Identify which cell holds the provided text, then report its [x, y] central coordinate. 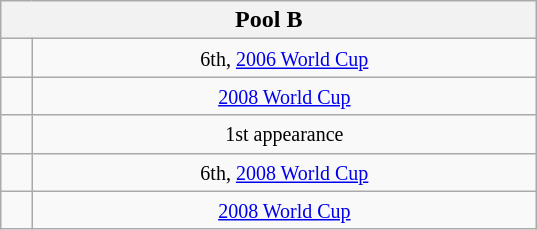
6th, 2006 World Cup [284, 58]
1st appearance [284, 134]
6th, 2008 World Cup [284, 172]
Pool B [269, 20]
